Extract the (x, y) coordinate from the center of the cell holding the provided text.  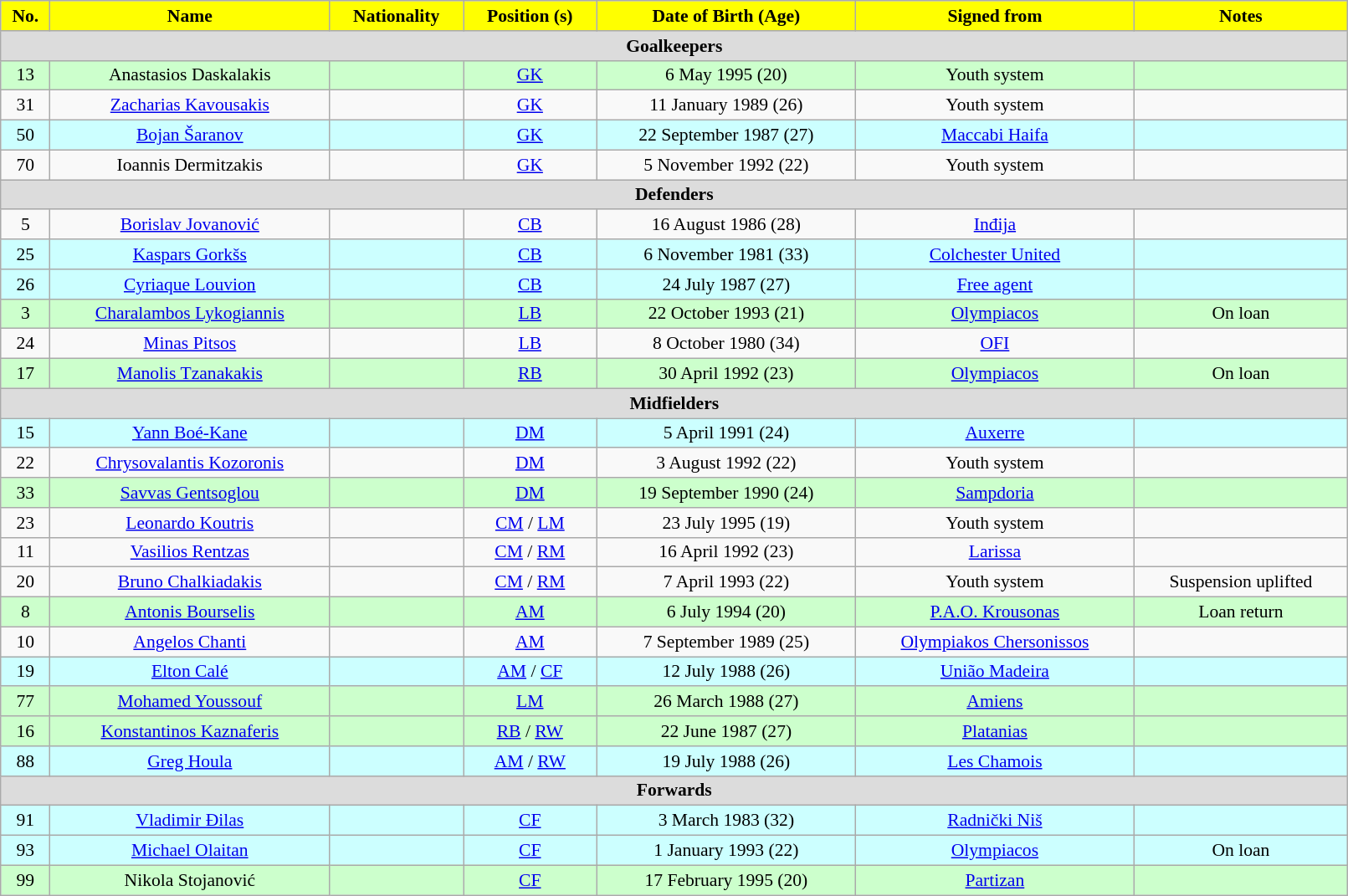
6 May 1995 (20) (726, 75)
AM / RW (530, 761)
Suspension uplifted (1241, 582)
26 March 1988 (27) (726, 702)
8 October 1980 (34) (726, 344)
Nikola Stojanović (190, 880)
7 September 1989 (25) (726, 642)
Position (s) (530, 16)
Angelos Chanti (190, 642)
Greg Houla (190, 761)
17 (25, 374)
P.A.O. Krousonas (995, 612)
Forwards (674, 791)
Platanias (995, 731)
23 (25, 523)
Ioannis Dermitzakis (190, 165)
Bojan Šaranov (190, 136)
Nationality (397, 16)
Signed from (995, 16)
Inđija (995, 225)
70 (25, 165)
Vladimir Đilas (190, 821)
Borislav Jovanović (190, 225)
15 (25, 433)
19 July 1988 (26) (726, 761)
91 (25, 821)
8 (25, 612)
Partizan (995, 880)
5 (25, 225)
3 March 1983 (32) (726, 821)
Anastasios Daskalakis (190, 75)
Les Chamois (995, 761)
13 (25, 75)
22 (25, 463)
23 July 1995 (19) (726, 523)
Michael Olaitan (190, 851)
16 August 1986 (28) (726, 225)
Leonardo Koutris (190, 523)
16 April 1992 (23) (726, 552)
CM / LM (530, 523)
Colchester United (995, 254)
3 August 1992 (22) (726, 463)
Midfielders (674, 403)
Kaspars Gorkšs (190, 254)
Notes (1241, 16)
22 October 1993 (21) (726, 314)
Loan return (1241, 612)
Savvas Gentsoglou (190, 493)
OFI (995, 344)
Cyriaque Louvion (190, 284)
Bruno Chalkiadakis (190, 582)
Yann Boé-Kane (190, 433)
Auxerre (995, 433)
6 November 1981 (33) (726, 254)
5 April 1991 (24) (726, 433)
Zacharias Kavousakis (190, 105)
Charalambos Lykogiannis (190, 314)
99 (25, 880)
17 February 1995 (20) (726, 880)
19 September 1990 (24) (726, 493)
Radnički Niš (995, 821)
Amiens (995, 702)
22 June 1987 (27) (726, 731)
31 (25, 105)
30 April 1992 (23) (726, 374)
Antonis Bourselis (190, 612)
Olympiakos Chersonissos (995, 642)
24 (25, 344)
50 (25, 136)
Sampdoria (995, 493)
33 (25, 493)
19 (25, 672)
LM (530, 702)
Vasilios Rentzas (190, 552)
Defenders (674, 195)
1 January 1993 (22) (726, 851)
93 (25, 851)
Free agent (995, 284)
Name (190, 16)
Date of Birth (Age) (726, 16)
26 (25, 284)
3 (25, 314)
RB (530, 374)
Mohamed Youssouf (190, 702)
11 January 1989 (26) (726, 105)
União Madeira (995, 672)
Minas Pitsos (190, 344)
Chrysovalantis Kozoronis (190, 463)
16 (25, 731)
11 (25, 552)
Goalkeepers (674, 46)
No. (25, 16)
24 July 1987 (27) (726, 284)
20 (25, 582)
77 (25, 702)
25 (25, 254)
22 September 1987 (27) (726, 136)
Elton Calé (190, 672)
Maccabi Haifa (995, 136)
12 July 1988 (26) (726, 672)
10 (25, 642)
Manolis Tzanakakis (190, 374)
6 July 1994 (20) (726, 612)
RB / RW (530, 731)
7 April 1993 (22) (726, 582)
88 (25, 761)
Konstantinos Kaznaferis (190, 731)
Larissa (995, 552)
5 November 1992 (22) (726, 165)
AM / CF (530, 672)
